Pinpoint the cell where the given text exists, returning its [X, Y] midpoint coordinate. 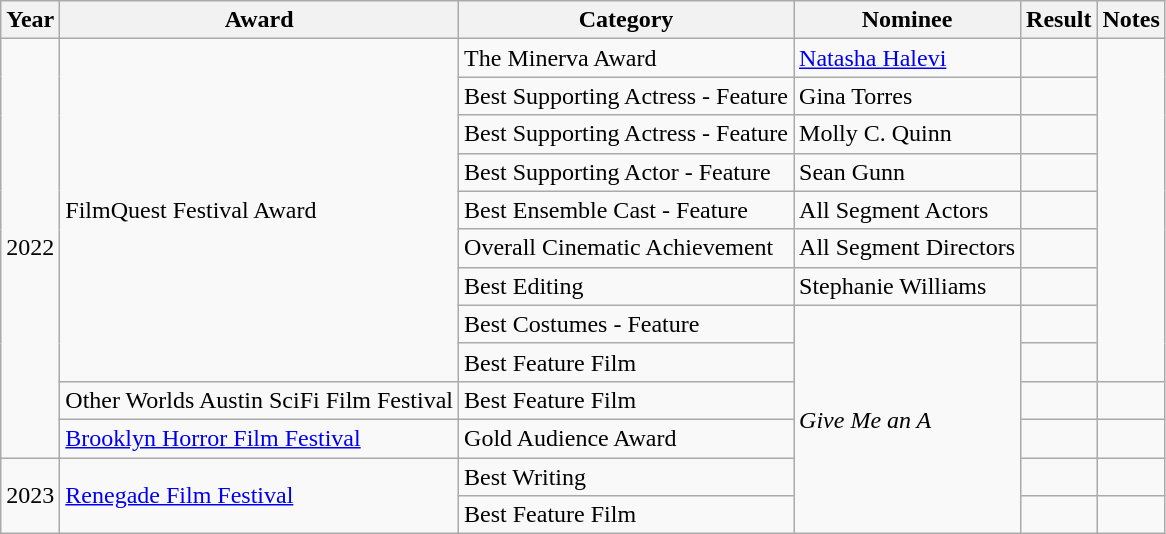
Stephanie Williams [908, 286]
Best Ensemble Cast - Feature [626, 210]
Year [30, 20]
Best Writing [626, 477]
Natasha Halevi [908, 58]
Renegade Film Festival [260, 496]
FilmQuest Festival Award [260, 210]
Category [626, 20]
Notes [1131, 20]
Sean Gunn [908, 172]
Best Supporting Actor - Feature [626, 172]
Gina Torres [908, 96]
All Segment Directors [908, 248]
Award [260, 20]
2022 [30, 248]
All Segment Actors [908, 210]
Other Worlds Austin SciFi Film Festival [260, 400]
Nominee [908, 20]
Best Costumes - Feature [626, 324]
2023 [30, 496]
Brooklyn Horror Film Festival [260, 438]
Gold Audience Award [626, 438]
Give Me an A [908, 419]
The Minerva Award [626, 58]
Molly C. Quinn [908, 134]
Result [1059, 20]
Overall Cinematic Achievement [626, 248]
Best Editing [626, 286]
